Identify which cell holds the provided text, then report its [X, Y] central coordinate. 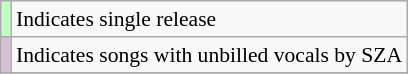
Indicates single release [209, 19]
Indicates songs with unbilled vocals by SZA [209, 55]
